From the cell containing the given text, extract its center point as [x, y] coordinate. 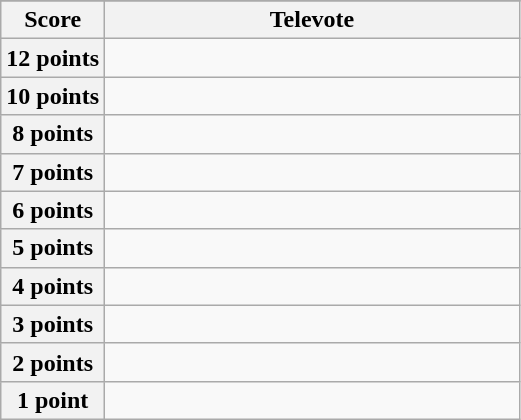
12 points [53, 58]
1 point [53, 400]
Score [53, 20]
5 points [53, 248]
6 points [53, 210]
3 points [53, 324]
10 points [53, 96]
7 points [53, 172]
2 points [53, 362]
4 points [53, 286]
Televote [312, 20]
8 points [53, 134]
